Return the (X, Y) coordinate for the center point of the cell that contains the specified text.  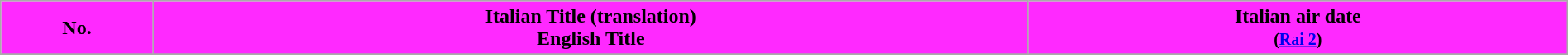
Italian Title (translation)English Title (590, 28)
No. (77, 28)
Italian air date(Rai 2) (1298, 28)
